Capture the cell that displays the provided text and extract its (X, Y) central coordinate. 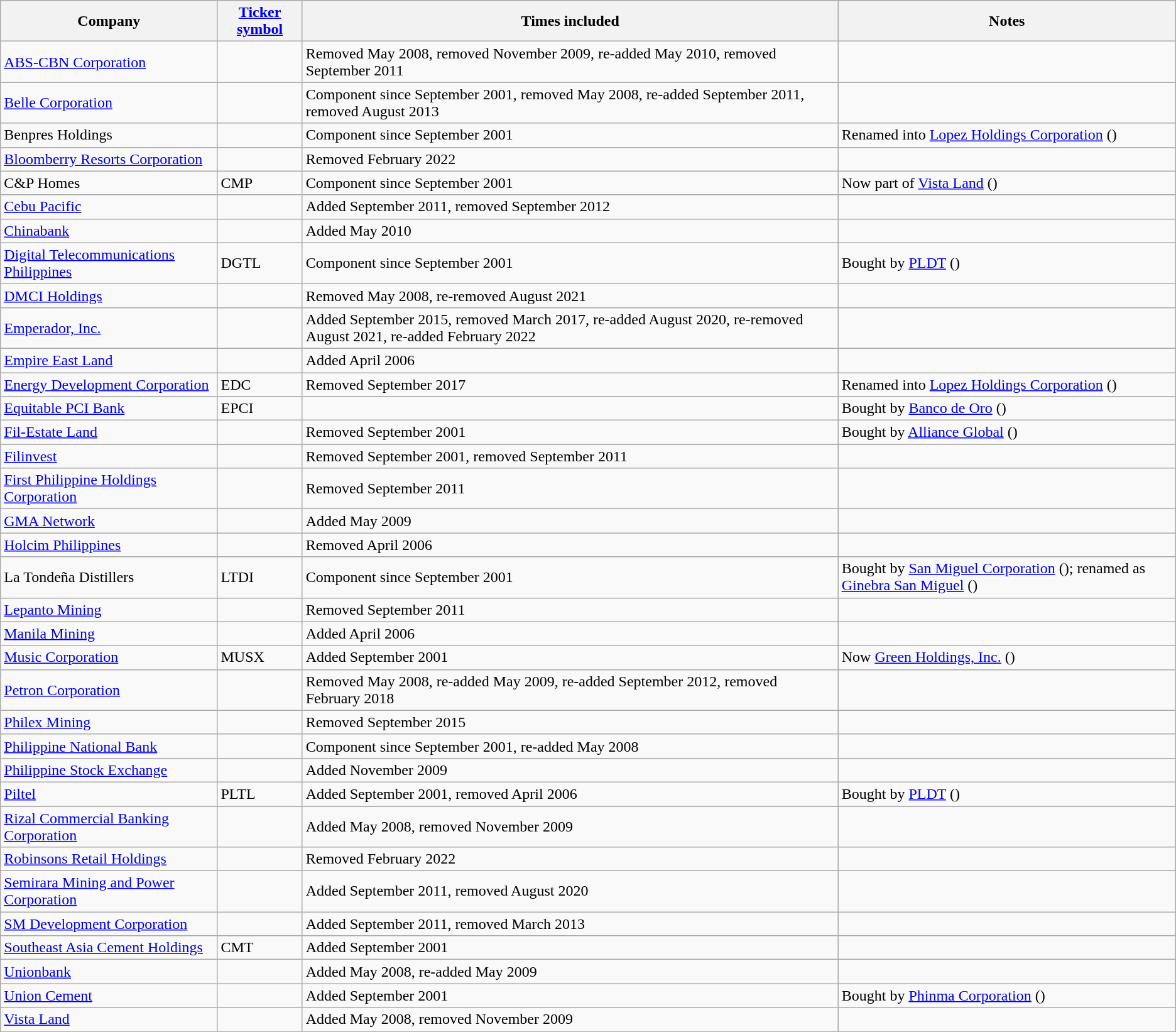
Chinabank (109, 231)
LTDI (260, 577)
Removed September 2001 (570, 432)
Bought by San Miguel Corporation (); renamed as Ginebra San Miguel () (1006, 577)
Philex Mining (109, 722)
Added September 2001, removed April 2006 (570, 794)
Bought by Alliance Global () (1006, 432)
Piltel (109, 794)
Added November 2009 (570, 770)
Filinvest (109, 456)
Now part of Vista Land () (1006, 183)
Times included (570, 21)
Vista Land (109, 1019)
Removed May 2008, re-added May 2009, re-added September 2012, removed February 2018 (570, 690)
Energy Development Corporation (109, 384)
Petron Corporation (109, 690)
MUSX (260, 657)
DGTL (260, 263)
Southeast Asia Cement Holdings (109, 948)
Removed September 2015 (570, 722)
Empire East Land (109, 360)
Holcim Philippines (109, 545)
Rizal Commercial Banking Corporation (109, 826)
CMP (260, 183)
Removed September 2001, removed September 2011 (570, 456)
Now Green Holdings, Inc. () (1006, 657)
Emperador, Inc. (109, 328)
Ticker symbol (260, 21)
Removed May 2008, removed November 2009, re-added May 2010, removed September 2011 (570, 62)
Manila Mining (109, 634)
Added September 2011, removed March 2013 (570, 924)
Removed April 2006 (570, 545)
Cebu Pacific (109, 207)
Digital Telecommunications Philippines (109, 263)
First Philippine Holdings Corporation (109, 489)
DMCI Holdings (109, 295)
SM Development Corporation (109, 924)
Added September 2015, removed March 2017, re-added August 2020, re-removed August 2021, re-added February 2022 (570, 328)
Philippine National Bank (109, 746)
C&P Homes (109, 183)
GMA Network (109, 521)
Added May 2008, re-added May 2009 (570, 972)
Removed May 2008, re-removed August 2021 (570, 295)
Benpres Holdings (109, 135)
Added May 2010 (570, 231)
Lepanto Mining (109, 610)
Component since September 2001, re-added May 2008 (570, 746)
Company (109, 21)
Component since September 2001, removed May 2008, re-added September 2011, removed August 2013 (570, 103)
Music Corporation (109, 657)
PLTL (260, 794)
Added May 2009 (570, 521)
Bought by Banco de Oro () (1006, 409)
EPCI (260, 409)
Added September 2011, removed August 2020 (570, 891)
ABS-CBN Corporation (109, 62)
Bloomberry Resorts Corporation (109, 159)
Belle Corporation (109, 103)
Bought by Phinma Corporation () (1006, 996)
Union Cement (109, 996)
Removed September 2017 (570, 384)
Semirara Mining and Power Corporation (109, 891)
La Tondeña Distillers (109, 577)
Unionbank (109, 972)
Robinsons Retail Holdings (109, 859)
Equitable PCI Bank (109, 409)
CMT (260, 948)
Fil-Estate Land (109, 432)
Philippine Stock Exchange (109, 770)
Notes (1006, 21)
Added September 2011, removed September 2012 (570, 207)
EDC (260, 384)
